Search for the cell housing the specified text and yield its [x, y] center coordinate. 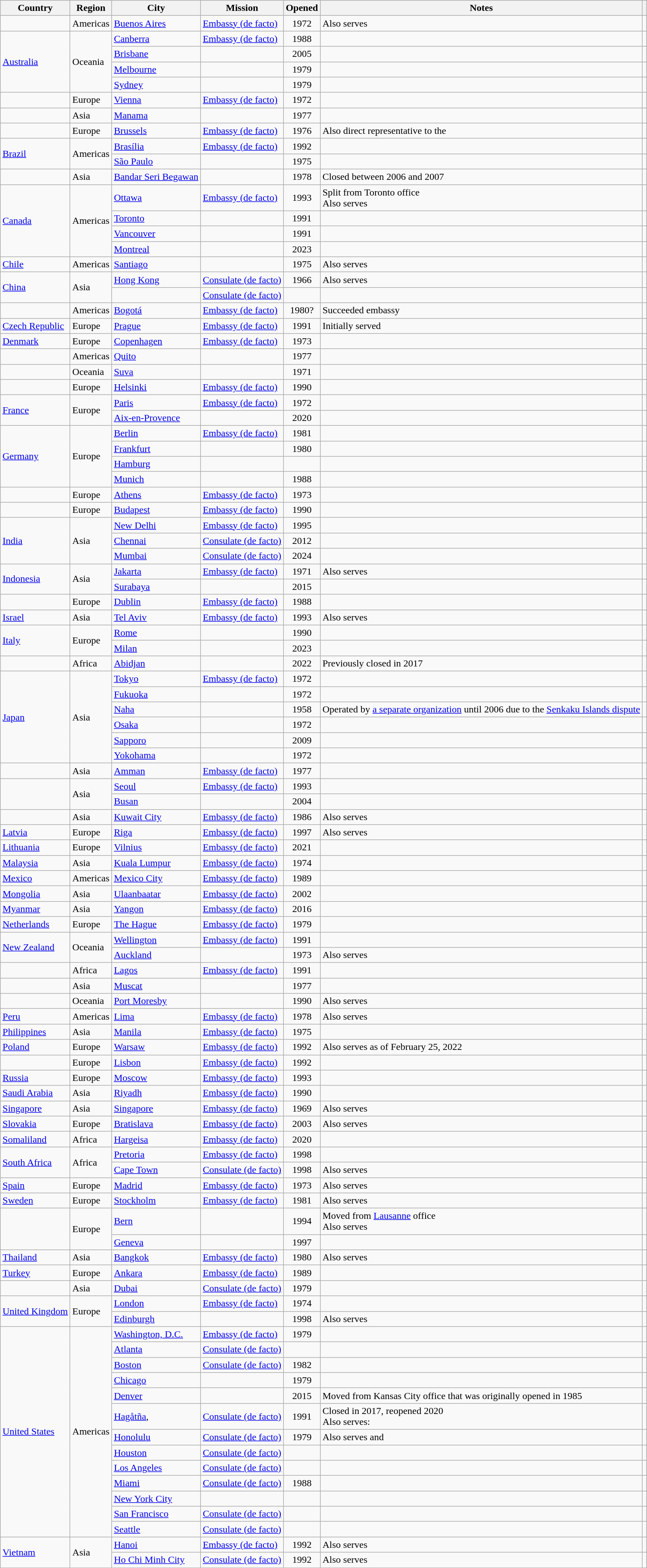
Manama [156, 115]
Naha [156, 710]
Sapporo [156, 740]
Split from Toronto officeAlso serves [481, 198]
Washington, D.C. [156, 1334]
1969 [302, 1108]
Also serves as of February 25, 2022 [481, 1047]
1966 [302, 280]
Somaliland [35, 1139]
Honolulu [156, 1437]
Moved from Kansas City office that was originally opened in 1985 [481, 1395]
Manila [156, 1032]
Philippines [35, 1032]
Kuala Lumpur [156, 863]
Closed between 2006 and 2007 [481, 177]
Spain [35, 1185]
San Francisco [156, 1514]
1980? [302, 310]
Hagåtña, [156, 1416]
Hong Kong [156, 280]
Netherlands [35, 924]
Bangkok [156, 1258]
Indonesia [35, 579]
Brisbane [156, 54]
India [35, 541]
United Kingdom [35, 1311]
2002 [302, 893]
2003 [302, 1124]
Brussels [156, 131]
China [35, 287]
Bogotá [156, 310]
Mission [242, 8]
Moved from Lausanne officeAlso serves [481, 1222]
Muscat [156, 986]
Peru [35, 1016]
Geneva [156, 1242]
Abidjan [156, 663]
Malaysia [35, 863]
2005 [302, 54]
Initially served [481, 326]
Yokohama [156, 756]
Santiago [156, 264]
Los Angeles [156, 1468]
Busan [156, 802]
1994 [302, 1222]
Vancouver [156, 234]
Latvia [35, 832]
Previously closed in 2017 [481, 663]
Myanmar [35, 909]
Aix-en-Provence [156, 418]
2009 [302, 740]
2024 [302, 556]
2022 [302, 663]
Osaka [156, 725]
France [35, 410]
Tokyo [156, 679]
Buenos Aires [156, 23]
Montreal [156, 249]
Paris [156, 402]
Japan [35, 717]
Stockholm [156, 1201]
Also direct representative to the [481, 131]
2016 [302, 909]
Fukuoka [156, 694]
Miami [156, 1483]
Chile [35, 264]
Riga [156, 832]
Poland [35, 1047]
Vietnam [35, 1552]
Country [35, 8]
Vienna [156, 100]
1982 [302, 1365]
Berlin [156, 433]
1976 [302, 131]
Germany [35, 456]
Vilnius [156, 848]
Atlanta [156, 1349]
Seattle [156, 1529]
Mongolia [35, 893]
São Paulo [156, 161]
Sweden [35, 1201]
Lithuania [35, 848]
Warsaw [156, 1047]
Region [91, 8]
Bandar Seri Begawan [156, 177]
Lisbon [156, 1062]
Brasília [156, 146]
The Hague [156, 924]
New York City [156, 1499]
Opened [302, 8]
Mumbai [156, 556]
Dublin [156, 602]
Russia [35, 1078]
Hargeisa [156, 1139]
Auckland [156, 955]
1986 [302, 817]
Notes [481, 8]
New Delhi [156, 525]
Closed in 2017, reopened 2020Also serves: [481, 1416]
Madrid [156, 1185]
Czech Republic [35, 326]
Copenhagen [156, 341]
Tel Aviv [156, 617]
Port Moresby [156, 1001]
Italy [35, 640]
Saudi Arabia [35, 1093]
Chennai [156, 541]
Slovakia [35, 1124]
2021 [302, 848]
Hanoi [156, 1545]
Hamburg [156, 464]
Denmark [35, 341]
Turkey [35, 1273]
Brazil [35, 154]
Prague [156, 326]
Canberra [156, 39]
Riyadh [156, 1093]
Thailand [35, 1258]
Suva [156, 372]
Ho Chi Minh City [156, 1560]
Canada [35, 221]
Munich [156, 479]
Bratislava [156, 1124]
Denver [156, 1395]
Yangon [156, 909]
Succeeded embassy [481, 310]
Sydney [156, 85]
Mexico [35, 878]
Budapest [156, 510]
2004 [302, 802]
Boston [156, 1365]
Moscow [156, 1078]
New Zealand [35, 947]
Helsinki [156, 387]
Ottawa [156, 198]
Athens [156, 495]
South Africa [35, 1162]
City [156, 8]
Mexico City [156, 878]
2012 [302, 541]
Edinburgh [156, 1319]
Jakarta [156, 571]
Pretoria [156, 1154]
Dubai [156, 1288]
1958 [302, 710]
Amman [156, 771]
Australia [35, 62]
Also serves and [481, 1437]
Ankara [156, 1273]
Ulaanbaatar [156, 893]
Israel [35, 617]
Cape Town [156, 1170]
Kuwait City [156, 817]
Wellington [156, 940]
Melbourne [156, 69]
1995 [302, 525]
Bern [156, 1222]
Lima [156, 1016]
London [156, 1304]
Quito [156, 356]
Surabaya [156, 587]
Houston [156, 1453]
Toronto [156, 219]
Chicago [156, 1380]
United States [35, 1432]
Frankfurt [156, 449]
Operated by a separate organization until 2006 due to the Senkaku Islands dispute [481, 710]
Lagos [156, 970]
Milan [156, 648]
Rome [156, 633]
Seoul [156, 786]
